Capture the cell that displays the provided text and extract its [x, y] central coordinate. 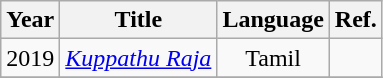
2019 [30, 58]
Year [30, 20]
Kuppathu Raja [138, 58]
Language [273, 20]
Tamil [273, 58]
Title [138, 20]
Ref. [356, 20]
